Return (x, y) of the center of cell containing provided text 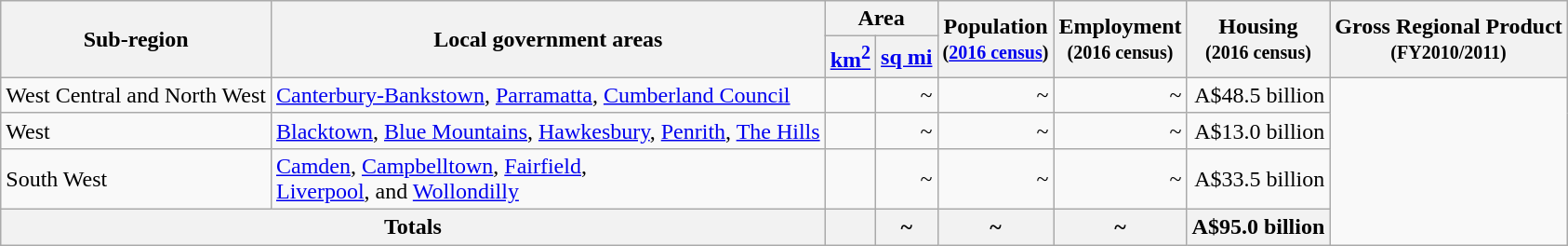
Canterbury-Bankstown, Parramatta, Cumberland Council (548, 95)
Camden, Campbelltown, Fairfield, Liverpool, and Wollondilly (548, 179)
Local government areas (548, 39)
A$48.5 billion (1258, 95)
South West (136, 179)
Population(2016 census) (995, 39)
Area (882, 19)
sq mi (907, 58)
Employment(2016 census) (1120, 39)
Housing(2016 census) (1258, 39)
A$95.0 billion (1258, 227)
West Central and North West (136, 95)
Gross Regional Product(FY2010/2011) (1449, 39)
km2 (850, 58)
West (136, 130)
A$13.0 billion (1258, 130)
Sub-region (136, 39)
A$33.5 billion (1258, 179)
Totals (413, 227)
Blacktown, Blue Mountains, Hawkesbury, Penrith, The Hills (548, 130)
